Capture the cell that displays the provided text and extract its (x, y) central coordinate. 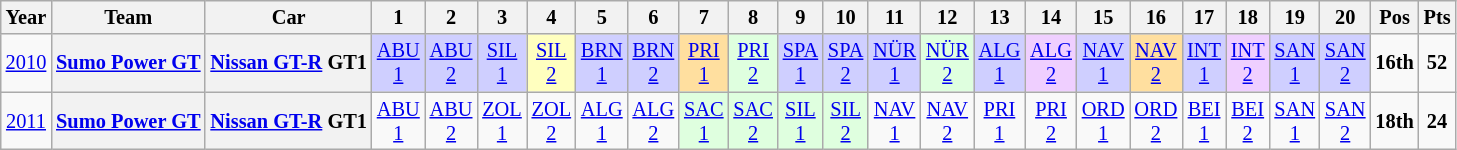
12 (948, 17)
BEI2 (1248, 121)
NÜR2 (948, 63)
13 (1000, 17)
4 (552, 17)
18th (1394, 121)
ORD2 (1156, 121)
9 (800, 17)
8 (752, 17)
ZOL1 (502, 121)
2011 (26, 121)
52 (1438, 63)
18 (1248, 17)
5 (602, 17)
11 (894, 17)
Team (128, 17)
15 (1104, 17)
Year (26, 17)
ZOL2 (552, 121)
24 (1438, 121)
Car (288, 17)
Pts (1438, 17)
NÜR1 (894, 63)
SPA2 (846, 63)
10 (846, 17)
ORD1 (1104, 121)
20 (1345, 17)
17 (1204, 17)
BRN2 (654, 63)
7 (704, 17)
16th (1394, 63)
INT2 (1248, 63)
14 (1051, 17)
SAC1 (704, 121)
2010 (26, 63)
SAC2 (752, 121)
1 (398, 17)
Pos (1394, 17)
2 (452, 17)
SPA1 (800, 63)
BRN1 (602, 63)
INT1 (1204, 63)
19 (1295, 17)
3 (502, 17)
6 (654, 17)
16 (1156, 17)
BEI1 (1204, 121)
